Output the (x, y) coordinate of the center of the cell containing the given text.  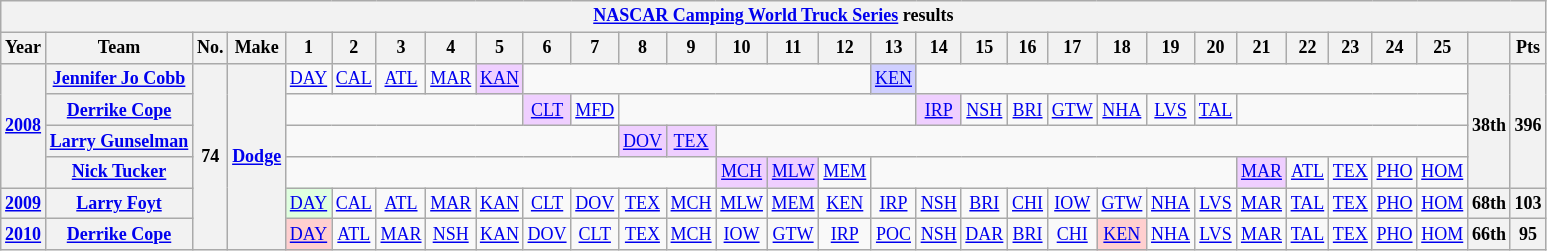
95 (1528, 234)
No. (210, 48)
Pts (1528, 48)
6 (547, 48)
POC (894, 234)
14 (938, 48)
DAR (984, 234)
2 (354, 48)
16 (1028, 48)
Jennifer Jo Cobb (118, 78)
20 (1215, 48)
66th (1490, 234)
12 (845, 48)
NASCAR Camping World Truck Series results (774, 16)
5 (500, 48)
8 (643, 48)
23 (1351, 48)
10 (742, 48)
3 (401, 48)
13 (894, 48)
18 (1122, 48)
25 (1442, 48)
2010 (24, 234)
68th (1490, 204)
396 (1528, 126)
2009 (24, 204)
4 (451, 48)
38th (1490, 126)
Make (257, 48)
21 (1262, 48)
17 (1072, 48)
Larry Gunselman (118, 140)
Team (118, 48)
15 (984, 48)
7 (595, 48)
Nick Tucker (118, 172)
MFD (595, 110)
74 (210, 156)
19 (1171, 48)
1 (308, 48)
2008 (24, 126)
103 (1528, 204)
11 (793, 48)
22 (1307, 48)
Dodge (257, 156)
Year (24, 48)
9 (691, 48)
24 (1394, 48)
Larry Foyt (118, 204)
